Locate the cell with the specified text and output its [x, y] center coordinate. 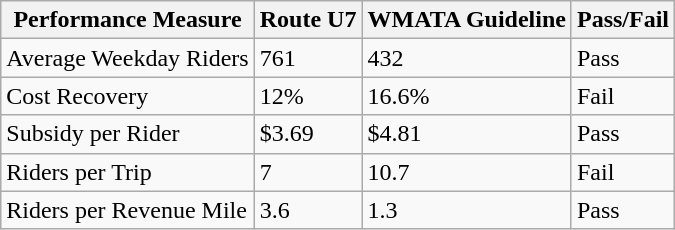
1.3 [467, 210]
12% [308, 96]
Subsidy per Rider [128, 134]
$4.81 [467, 134]
Riders per Revenue Mile [128, 210]
Riders per Trip [128, 172]
$3.69 [308, 134]
761 [308, 58]
Average Weekday Riders [128, 58]
432 [467, 58]
Cost Recovery [128, 96]
3.6 [308, 210]
Route U7 [308, 20]
7 [308, 172]
16.6% [467, 96]
Performance Measure [128, 20]
WMATA Guideline [467, 20]
Pass/Fail [622, 20]
10.7 [467, 172]
